Return (x, y) of the center of cell containing provided text 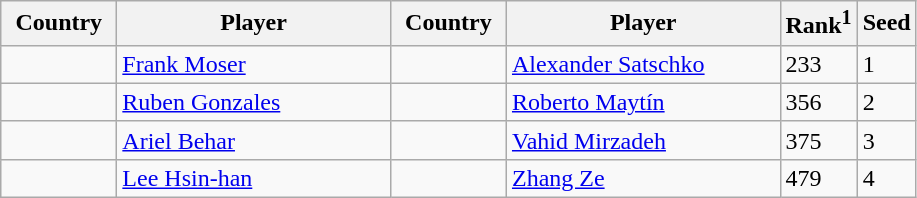
Frank Moser (254, 64)
Roberto Maytín (643, 102)
Ruben Gonzales (254, 102)
233 (818, 64)
Vahid Mirzadeh (643, 140)
4 (886, 178)
Zhang Ze (643, 178)
3 (886, 140)
1 (886, 64)
Lee Hsin-han (254, 178)
Alexander Satschko (643, 64)
2 (886, 102)
375 (818, 140)
Seed (886, 24)
Ariel Behar (254, 140)
479 (818, 178)
356 (818, 102)
Rank1 (818, 24)
